Locate the cell with the specified text and output its [X, Y] center coordinate. 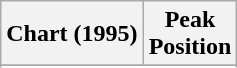
PeakPosition [190, 34]
Chart (1995) [72, 34]
